Identify which cell holds the provided text, then report its (x, y) central coordinate. 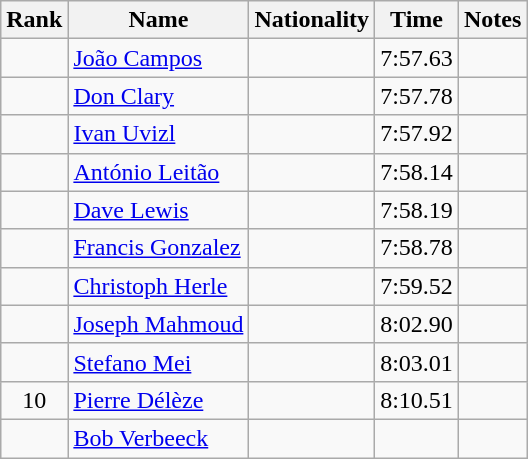
8:02.90 (417, 324)
Dave Lewis (158, 210)
7:57.63 (417, 58)
Rank (34, 20)
7:58.19 (417, 210)
7:59.52 (417, 286)
10 (34, 400)
João Campos (158, 58)
Francis Gonzalez (158, 248)
Bob Verbeeck (158, 438)
Joseph Mahmoud (158, 324)
7:57.78 (417, 96)
8:03.01 (417, 362)
António Leitão (158, 172)
Time (417, 20)
8:10.51 (417, 400)
7:58.78 (417, 248)
Don Clary (158, 96)
7:57.92 (417, 134)
7:58.14 (417, 172)
Ivan Uvizl (158, 134)
Name (158, 20)
Pierre Délèze (158, 400)
Stefano Mei (158, 362)
Nationality (312, 20)
Christoph Herle (158, 286)
Notes (492, 20)
